Return the (x, y) coordinate for the center point of the cell that contains the specified text.  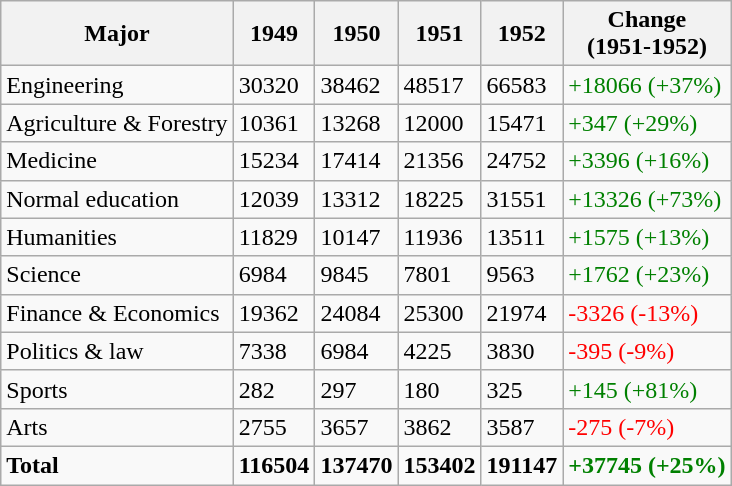
Arts (117, 427)
Total (117, 465)
Science (117, 275)
Major (117, 34)
3862 (440, 427)
9563 (522, 275)
Agriculture & Forestry (117, 123)
Normal education (117, 199)
1950 (356, 34)
11829 (274, 237)
24752 (522, 161)
180 (440, 389)
+37745 (+25%) (647, 465)
282 (274, 389)
297 (356, 389)
48517 (440, 85)
13511 (522, 237)
137470 (356, 465)
191147 (522, 465)
+13326 (+73%) (647, 199)
Sports (117, 389)
9845 (356, 275)
-3326 (-13%) (647, 313)
19362 (274, 313)
30320 (274, 85)
Politics & law (117, 351)
66583 (522, 85)
+1762 (+23%) (647, 275)
4225 (440, 351)
1951 (440, 34)
3587 (522, 427)
116504 (274, 465)
+18066 (+37%) (647, 85)
-275 (-7%) (647, 427)
21974 (522, 313)
+347 (+29%) (647, 123)
12039 (274, 199)
18225 (440, 199)
11936 (440, 237)
-395 (-9%) (647, 351)
3830 (522, 351)
15234 (274, 161)
17414 (356, 161)
Finance & Economics (117, 313)
153402 (440, 465)
21356 (440, 161)
Engineering (117, 85)
13312 (356, 199)
2755 (274, 427)
Medicine (117, 161)
25300 (440, 313)
325 (522, 389)
+3396 (+16%) (647, 161)
10361 (274, 123)
15471 (522, 123)
12000 (440, 123)
13268 (356, 123)
1949 (274, 34)
7801 (440, 275)
10147 (356, 237)
+1575 (+13%) (647, 237)
24084 (356, 313)
1952 (522, 34)
3657 (356, 427)
7338 (274, 351)
38462 (356, 85)
31551 (522, 199)
Humanities (117, 237)
Change(1951-1952) (647, 34)
+145 (+81%) (647, 389)
